Capture the cell that displays the provided text and extract its (x, y) central coordinate. 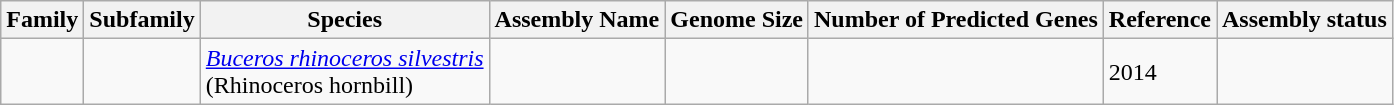
Assembly status (1304, 20)
Genome Size (737, 20)
Number of Predicted Genes (956, 20)
Assembly Name (577, 20)
Species (344, 20)
2014 (1160, 72)
Subfamily (142, 20)
Buceros rhinoceros silvestris(Rhinoceros hornbill) (344, 72)
Reference (1160, 20)
Family (42, 20)
